Extract the [X, Y] coordinate from the center of the cell holding the provided text.  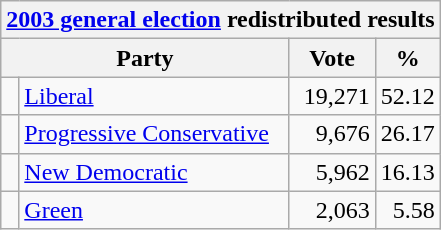
Party [145, 58]
Green [154, 210]
Liberal [154, 96]
19,271 [332, 96]
5,962 [332, 172]
16.13 [408, 172]
New Democratic [154, 172]
Progressive Conservative [154, 134]
5.58 [408, 210]
52.12 [408, 96]
Vote [332, 58]
2,063 [332, 210]
2003 general election redistributed results [220, 20]
9,676 [332, 134]
% [408, 58]
26.17 [408, 134]
